Find where the given text appears and provide that cell's center as (X, Y) coordinate. 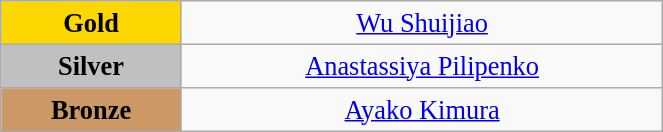
Anastassiya Pilipenko (422, 66)
Wu Shuijiao (422, 22)
Ayako Kimura (422, 109)
Silver (92, 66)
Bronze (92, 109)
Gold (92, 22)
